Locate the cell with the specified text and output its (X, Y) center coordinate. 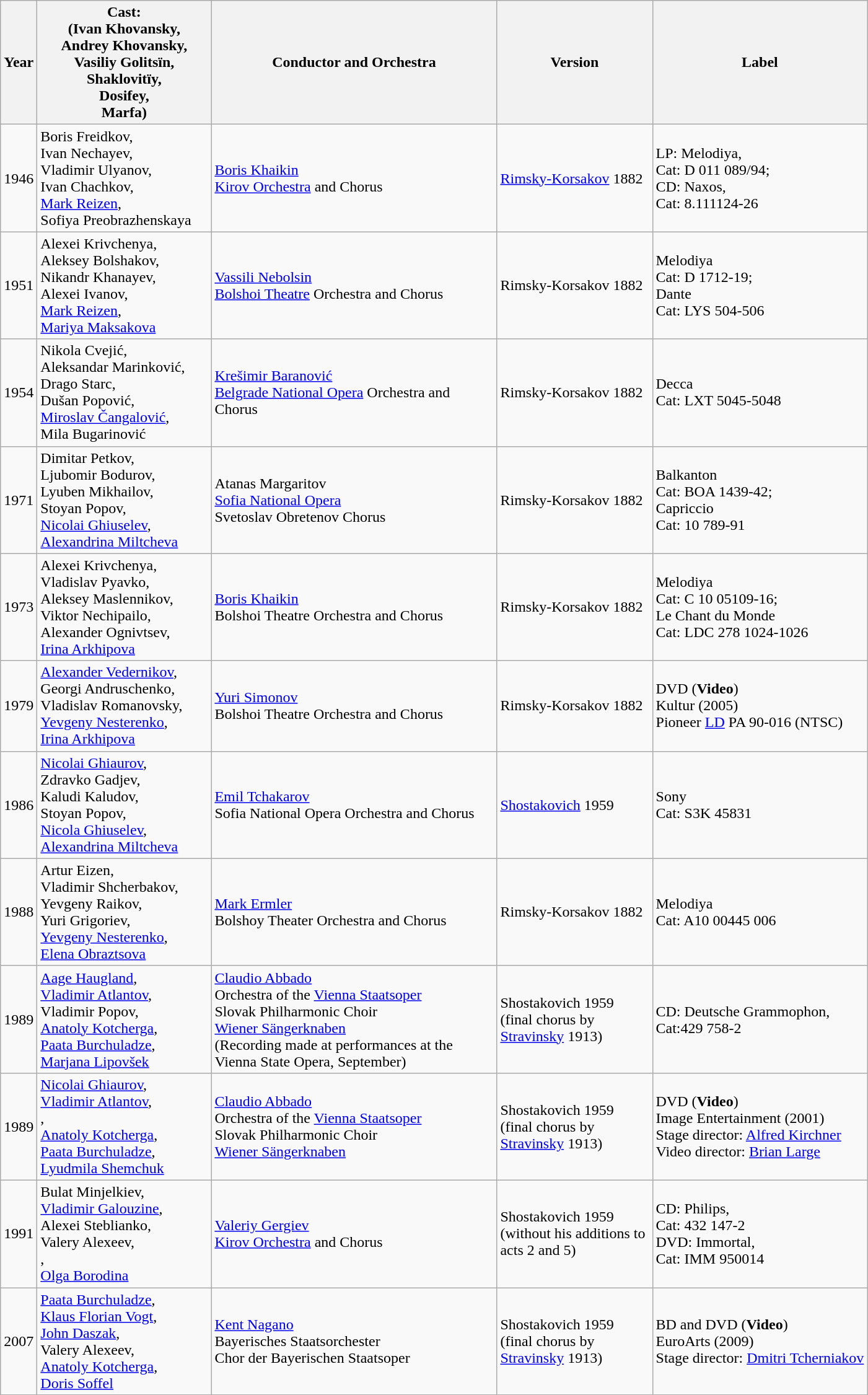
Valeriy GergievKirov Orchestra and Chorus (354, 1233)
Aage Haugland,Vladimir Atlantov,Vladimir Popov,Anatoly Kotcherga,Paata Burchuladze,Marjana Lipovšek (124, 1019)
LP: Melodiya,Cat: D 011 089/94;CD: Naxos,Cat: 8.111124-26 (760, 178)
Nikola Cvejić,Aleksandar Marinković,Drago Starc,Dušan Popović,Miroslav Čangalović,Mila Bugarinović (124, 393)
Yuri SimonovBolshoi Theatre Orchestra and Chorus (354, 706)
BD and DVD (Video)EuroArts (2009)Stage director: Dmitri Tcherniakov (760, 1341)
Mark ErmlerBolshoy Theater Orchestra and Chorus (354, 912)
Cast:(Ivan Khovansky,Andrey Khovansky,Vasiliy Golitsïn,Shaklovitïy,Dosifey,Marfa) (124, 63)
Vassili NebolsinBolshoi Theatre Orchestra and Chorus (354, 285)
BalkantonCat: BOA 1439-42;CapriccioCat: 10 789-91 (760, 499)
Boris KhaikinBolshoi Theatre Orchestra and Chorus (354, 607)
Boris Freidkov,Ivan Nechayev,Vladimir Ulyanov,Ivan Chachkov,Mark Reizen,Sofiya Preobrazhenskaya (124, 178)
1991 (19, 1233)
DVD (Video)Image Entertainment (2001)Stage director: Alfred KirchnerVideo director: Brian Large (760, 1127)
Paata Burchuladze,Klaus Florian Vogt,John Daszak,Valery Alexeev,Anatoly Kotcherga,Doris Soffel (124, 1341)
Alexei Krivchenya,Aleksey Bolshakov,Nikandr Khanayev,Alexei Ivanov,Mark Reizen,Mariya Maksakova (124, 285)
1951 (19, 285)
1971 (19, 499)
Dimitar Petkov,Ljubomir Bodurov,Lyuben Mikhailov,Stoyan Popov,Nicolai Ghiuselev,Alexandrina Miltcheva (124, 499)
MelodiyaCat: C 10 05109-16;Le Chant du MondeCat: LDC 278 1024-1026 (760, 607)
Conductor and Orchestra (354, 63)
Nicolai Ghiaurov,Vladimir Atlantov,,Anatoly Kotcherga,Paata Burchuladze,Lyudmila Shemchuk (124, 1127)
Atanas MargaritovSofia National OperaSvetoslav Obretenov Chorus (354, 499)
2007 (19, 1341)
1946 (19, 178)
1973 (19, 607)
Year (19, 63)
Shostakovich 1959 (without his additions to acts 2 and 5) (575, 1233)
DeccaCat: LXT 5045-5048 (760, 393)
Alexander Vedernikov,Georgi Andruschenko,Vladislav Romanovsky,Yevgeny Nesterenko,Irina Arkhipova (124, 706)
1979 (19, 706)
Claudio AbbadoOrchestra of the Vienna StaatsoperSlovak Philharmonic ChoirWiener Sängerknaben (354, 1127)
MelodiyaCat: D 1712-19;DanteCat: LYS 504-506 (760, 285)
Shostakovich 1959 (575, 804)
Boris Khaikin Kirov Orchestra and Chorus (354, 178)
Bulat Minjelkiev,Vladimir Galouzine,Alexei Steblianko,Valery Alexeev,,Olga Borodina (124, 1233)
MelodiyaCat: A10 00445 006 (760, 912)
Emil TchakarovSofia National Opera Orchestra and Chorus (354, 804)
Artur Eizen,Vladimir Shcherbakov,Yevgeny Raikov,Yuri Grigoriev,Yevgeny Nesterenko,Elena Obraztsova (124, 912)
DVD (Video)Kultur (2005)Pioneer LD PA 90-016 (NTSC) (760, 706)
SonyCat: S3K 45831 (760, 804)
CD: Philips,Cat: 432 147-2DVD: Immortal,Cat: IMM 950014 (760, 1233)
Label (760, 63)
1986 (19, 804)
Alexei Krivchenya,Vladislav Pyavko,Aleksey Maslennikov,Viktor Nechipailo,Alexander Ognivtsev,Irina Arkhipova (124, 607)
Kent NaganoBayerisches StaatsorchesterChor der Bayerischen Staatsoper (354, 1341)
Nicolai Ghiaurov,Zdravko Gadjev,Kaludi Kaludov,Stoyan Popov,Nicola Ghiuselev,Alexandrina Miltcheva (124, 804)
1988 (19, 912)
Version (575, 63)
CD: Deutsche Grammophon,Cat:429 758-2 (760, 1019)
1954 (19, 393)
Krešimir BaranovićBelgrade National Opera Orchestra and Chorus (354, 393)
